Search for the cell housing the specified text and yield its [X, Y] center coordinate. 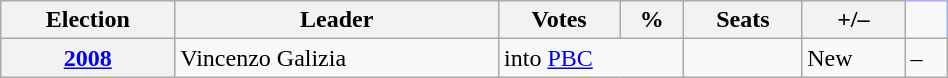
New [854, 58]
Leader [337, 20]
% [652, 20]
Election [88, 20]
– [926, 58]
Seats [743, 20]
2008 [88, 58]
Vincenzo Galizia [337, 58]
Votes [560, 20]
+/– [854, 20]
into PBC [592, 58]
